From the cell containing the given text, extract its center point as (x, y) coordinate. 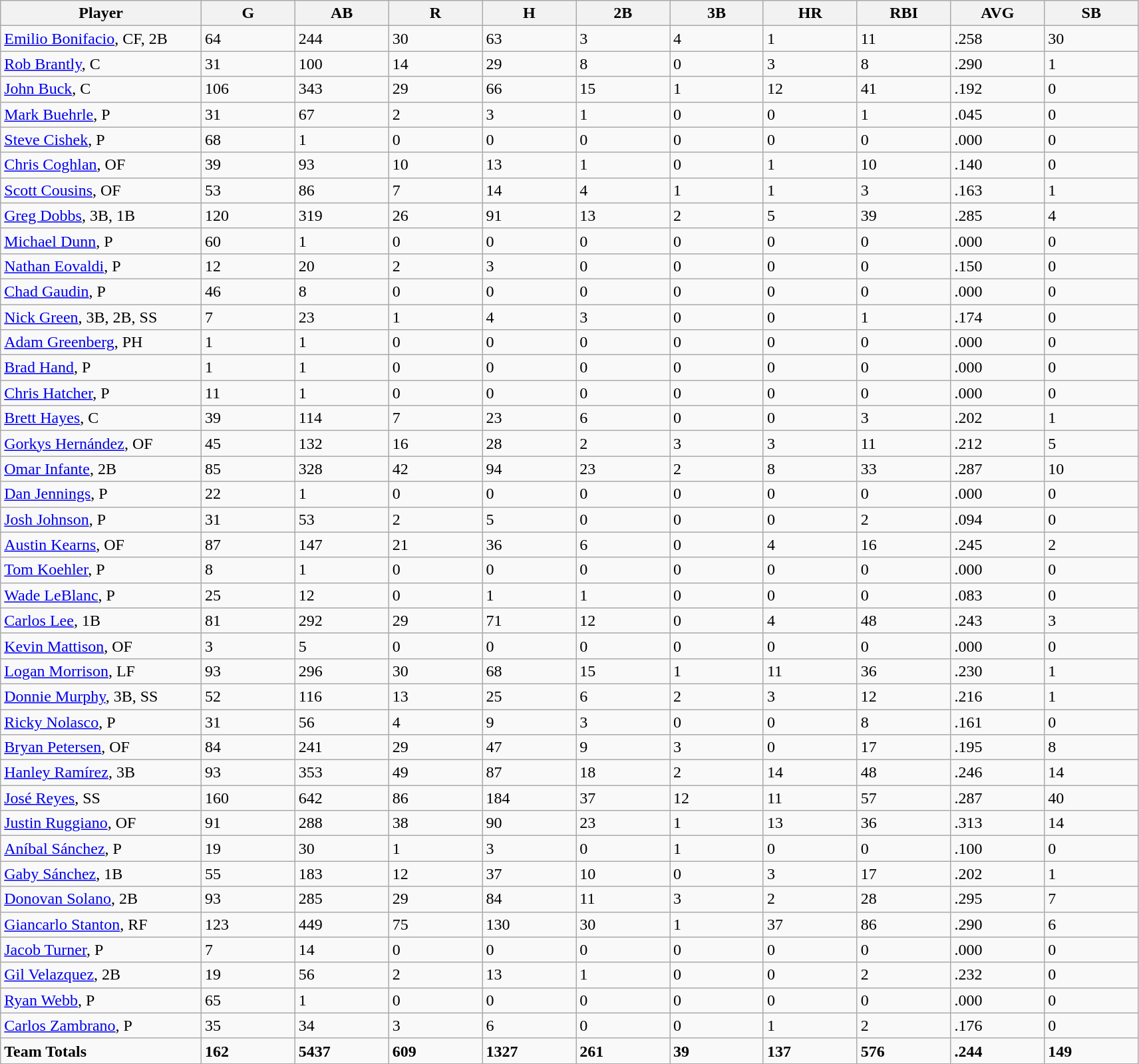
.150 (998, 266)
34 (342, 1025)
Gil Velazquez, 2B (101, 975)
Brett Hayes, C (101, 418)
.163 (998, 190)
.192 (998, 89)
66 (530, 89)
Donovan Solano, 2B (101, 899)
353 (342, 773)
Omar Infante, 2B (101, 469)
343 (342, 89)
Greg Dobbs, 3B, 1B (101, 215)
45 (249, 444)
241 (342, 747)
42 (435, 469)
.216 (998, 696)
AB (342, 13)
Steve Cishek, P (101, 140)
John Buck, C (101, 89)
Logan Morrison, LF (101, 671)
.161 (998, 722)
SB (1091, 13)
Brad Hand, P (101, 368)
.212 (998, 444)
149 (1091, 1051)
120 (249, 215)
81 (249, 620)
71 (530, 620)
Aníbal Sánchez, P (101, 849)
Kevin Mattison, OF (101, 646)
.313 (998, 823)
.195 (998, 747)
116 (342, 696)
162 (249, 1051)
33 (903, 469)
.176 (998, 1025)
130 (530, 924)
55 (249, 874)
184 (530, 798)
147 (342, 545)
.045 (998, 114)
576 (903, 1051)
Gaby Sánchez, 1B (101, 874)
Rob Brantly, C (101, 64)
3B (717, 13)
Chris Coghlan, OF (101, 165)
Player (101, 13)
.100 (998, 849)
123 (249, 924)
.140 (998, 165)
642 (342, 798)
160 (249, 798)
449 (342, 924)
2B (623, 13)
244 (342, 39)
35 (249, 1025)
52 (249, 696)
57 (903, 798)
.258 (998, 39)
85 (249, 469)
183 (342, 874)
Chad Gaudin, P (101, 291)
.285 (998, 215)
285 (342, 899)
Carlos Lee, 1B (101, 620)
5437 (342, 1051)
292 (342, 620)
HR (810, 13)
RBI (903, 13)
328 (342, 469)
1327 (530, 1051)
.232 (998, 975)
296 (342, 671)
.245 (998, 545)
47 (530, 747)
Mark Buehrle, P (101, 114)
94 (530, 469)
Dan Jennings, P (101, 494)
90 (530, 823)
.230 (998, 671)
Nick Green, 3B, 2B, SS (101, 317)
67 (342, 114)
65 (249, 1000)
132 (342, 444)
319 (342, 215)
Ricky Nolasco, P (101, 722)
AVG (998, 13)
Carlos Zambrano, P (101, 1025)
H (530, 13)
21 (435, 545)
Justin Ruggiano, OF (101, 823)
Josh Johnson, P (101, 519)
Tom Koehler, P (101, 570)
20 (342, 266)
38 (435, 823)
60 (249, 241)
Scott Cousins, OF (101, 190)
.246 (998, 773)
Chris Hatcher, P (101, 393)
41 (903, 89)
22 (249, 494)
46 (249, 291)
100 (342, 64)
Austin Kearns, OF (101, 545)
.244 (998, 1051)
63 (530, 39)
609 (435, 1051)
288 (342, 823)
Bryan Petersen, OF (101, 747)
.083 (998, 595)
Gorkys Hernández, OF (101, 444)
Team Totals (101, 1051)
Ryan Webb, P (101, 1000)
Adam Greenberg, PH (101, 342)
261 (623, 1051)
75 (435, 924)
64 (249, 39)
.295 (998, 899)
18 (623, 773)
José Reyes, SS (101, 798)
R (435, 13)
Donnie Murphy, 3B, SS (101, 696)
137 (810, 1051)
.243 (998, 620)
40 (1091, 798)
106 (249, 89)
G (249, 13)
Emilio Bonifacio, CF, 2B (101, 39)
Jacob Turner, P (101, 950)
114 (342, 418)
Michael Dunn, P (101, 241)
26 (435, 215)
Hanley Ramírez, 3B (101, 773)
.094 (998, 519)
Wade LeBlanc, P (101, 595)
.174 (998, 317)
49 (435, 773)
Nathan Eovaldi, P (101, 266)
Giancarlo Stanton, RF (101, 924)
